Output the [x, y] coordinate of the center of the cell containing the given text.  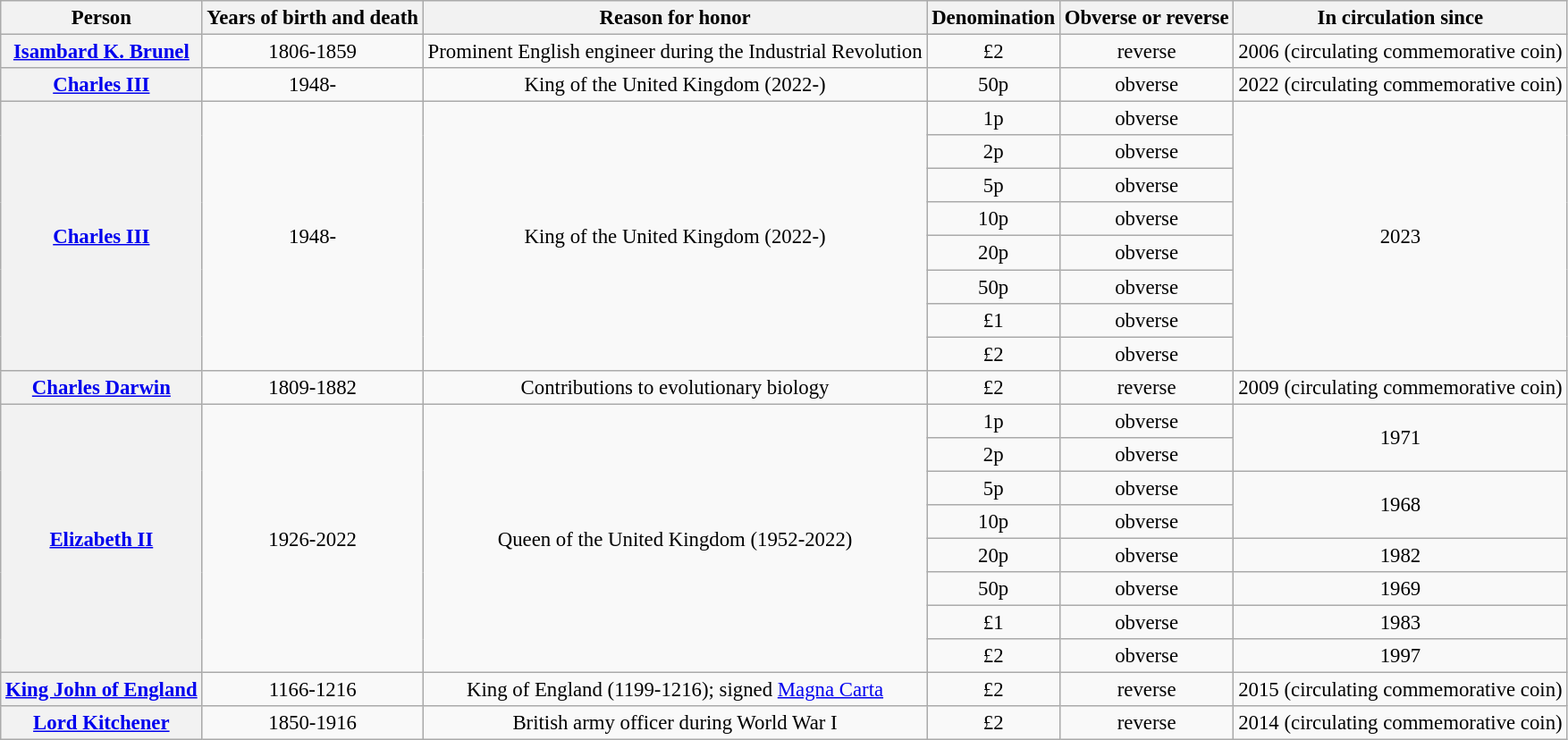
1166-1216 [313, 690]
2006 (circulating commemorative coin) [1400, 52]
1806-1859 [313, 52]
Denomination [994, 18]
Reason for honor [675, 18]
2023 [1400, 236]
1850-1916 [313, 723]
Obverse or reverse [1146, 18]
1983 [1400, 623]
Elizabeth II [102, 538]
Queen of the United Kingdom (1952-2022) [675, 538]
1809-1882 [313, 387]
Charles Darwin [102, 387]
2009 (circulating commemorative coin) [1400, 387]
In circulation since [1400, 18]
1997 [1400, 656]
2022 (circulating commemorative coin) [1400, 85]
1968 [1400, 504]
1982 [1400, 555]
2014 (circulating commemorative coin) [1400, 723]
King of England (1199-1216); signed Magna Carta [675, 690]
British army officer during World War I [675, 723]
1926-2022 [313, 538]
Contributions to evolutionary biology [675, 387]
Years of birth and death [313, 18]
Isambard K. Brunel [102, 52]
1969 [1400, 589]
1971 [1400, 438]
Lord Kitchener [102, 723]
Person [102, 18]
2015 (circulating commemorative coin) [1400, 690]
King John of England [102, 690]
Prominent English engineer during the Industrial Revolution [675, 52]
